Scan for the cell matching the given text and deliver its [X, Y] coordinate at center. 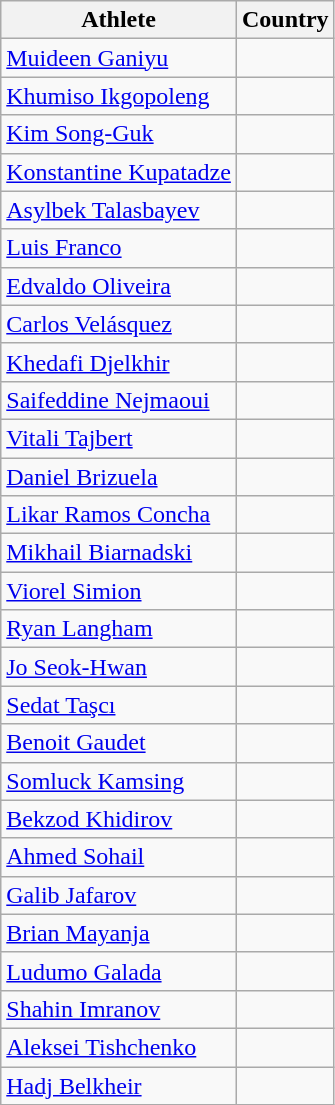
Vitali Tajbert [119, 438]
Likar Ramos Concha [119, 515]
Jo Seok-Hwan [119, 667]
Khumiso Ikgopoleng [119, 96]
Edvaldo Oliveira [119, 286]
Ludumo Galada [119, 971]
Shahin Imranov [119, 1009]
Hadj Belkheir [119, 1085]
Viorel Simion [119, 591]
Aleksei Tishchenko [119, 1047]
Kim Song-Guk [119, 134]
Somluck Kamsing [119, 781]
Luis Franco [119, 248]
Konstantine Kupatadze [119, 172]
Ryan Langham [119, 629]
Athlete [119, 20]
Sedat Taşcı [119, 705]
Mikhail Biarnadski [119, 553]
Carlos Velásquez [119, 324]
Saifeddine Nejmaoui [119, 400]
Asylbek Talasbayev [119, 210]
Daniel Brizuela [119, 477]
Galib Jafarov [119, 895]
Bekzod Khidirov [119, 819]
Brian Mayanja [119, 933]
Muideen Ganiyu [119, 58]
Khedafi Djelkhir [119, 362]
Ahmed Sohail [119, 857]
Benoit Gaudet [119, 743]
Country [285, 20]
